Return the (x, y) coordinate for the center point of the cell that contains the specified text.  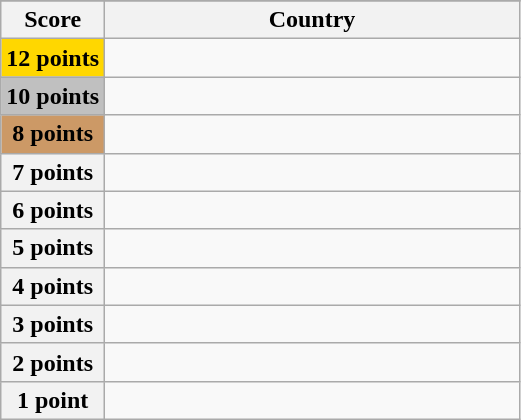
3 points (53, 324)
7 points (53, 172)
6 points (53, 210)
8 points (53, 134)
Country (312, 20)
4 points (53, 286)
12 points (53, 58)
10 points (53, 96)
5 points (53, 248)
1 point (53, 400)
2 points (53, 362)
Score (53, 20)
